Provide the (x, y) coordinate of the cell's center where the given text is located.  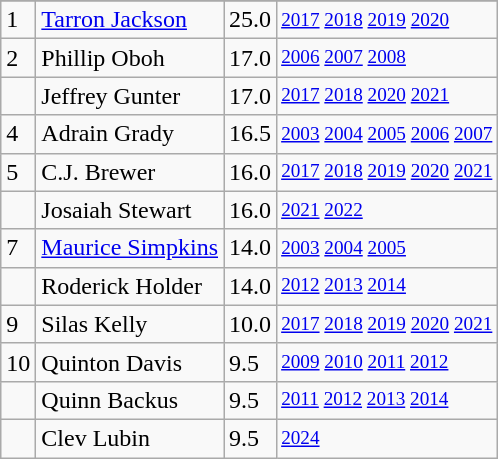
2009 2010 2011 2012 (387, 362)
2 (18, 58)
Roderick Holder (130, 286)
Clev Lubin (130, 438)
2012 2013 2014 (387, 286)
2006 2007 2008 (387, 58)
10.0 (250, 324)
Jeffrey Gunter (130, 96)
C.J. Brewer (130, 172)
25.0 (250, 20)
Phillip Oboh (130, 58)
4 (18, 134)
2011 2012 2013 2014 (387, 400)
9 (18, 324)
2021 2022 (387, 210)
2003 2004 2005 (387, 248)
Adrain Grady (130, 134)
2017 2018 2020 2021 (387, 96)
2024 (387, 438)
10 (18, 362)
Josaiah Stewart (130, 210)
Maurice Simpkins (130, 248)
Tarron Jackson (130, 20)
Silas Kelly (130, 324)
5 (18, 172)
Quinton Davis (130, 362)
Quinn Backus (130, 400)
16.5 (250, 134)
7 (18, 248)
2017 2018 2019 2020 (387, 20)
1 (18, 20)
2003 2004 2005 2006 2007 (387, 134)
